Scan for the cell matching the given text and deliver its [x, y] coordinate at center. 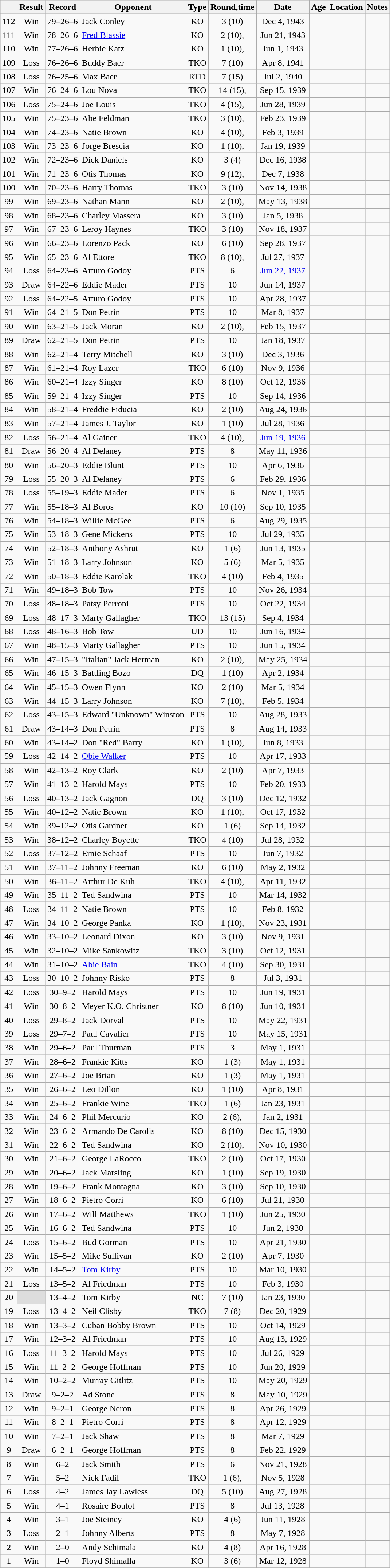
77–26–6 [63, 49]
15–6–2 [63, 1242]
102 [9, 160]
Charley Massera [133, 215]
13–5–2 [63, 1283]
16 [9, 1353]
76–26–6 [63, 63]
30 [9, 1159]
16–6–2 [63, 1228]
53 [9, 839]
40–13–2 [63, 798]
Jun 25, 1930 [283, 1214]
32–10–2 [63, 951]
Feb 23, 1939 [283, 118]
92 [9, 299]
Jack Gagnon [133, 798]
Will Matthews [133, 1214]
Jack Shaw [133, 1436]
75 [9, 534]
57–21–4 [63, 424]
Nov 5, 1928 [283, 1478]
Lorenzo Pack [133, 243]
Nov 10, 1930 [283, 1145]
May 15, 1931 [283, 1034]
Oct 12, 1931 [283, 951]
79 [9, 479]
Joe Louis [133, 104]
20–6–2 [63, 1173]
Jack Conley [133, 21]
Frankie Kitts [133, 1062]
65 [9, 673]
31–10–2 [63, 964]
George LaRocco [133, 1159]
Jun 22, 1937 [283, 271]
97 [9, 229]
Jan 19, 1939 [283, 146]
39 [9, 1034]
62 [9, 715]
22 [9, 1269]
73 [9, 562]
Jul 29, 1935 [283, 534]
Oct 14, 1929 [283, 1325]
33–10–2 [63, 937]
Sep 14, 1936 [283, 395]
Apr 2, 1934 [283, 673]
Aug 13, 1929 [283, 1339]
Harry Thomas [133, 188]
89 [9, 340]
Sep 19, 1930 [283, 1173]
Jul 26, 1929 [283, 1353]
4 (15), [232, 104]
Nov 1, 1935 [283, 493]
Paul Thurman [133, 1048]
Apr 7, 1930 [283, 1256]
109 [9, 63]
22–6–2 [63, 1145]
Sep 10, 1935 [283, 507]
Jan 23, 1931 [283, 1103]
Jul 28, 1936 [283, 424]
32 [9, 1131]
111 [9, 35]
Eddie Blunt [133, 465]
72 [9, 576]
13 [9, 1395]
49 [9, 895]
"Italian" Jack Herman [133, 659]
70 [9, 604]
Jul 21, 1930 [283, 1200]
Lou Nova [133, 90]
Mar 8, 1937 [283, 312]
Mar 7, 1929 [283, 1436]
47 [9, 923]
66 [9, 659]
7 (10), [232, 701]
Jan 23, 1930 [283, 1298]
Bud Gorman [133, 1242]
Johnny Freeman [133, 867]
54 [9, 826]
59 [9, 756]
34–10–2 [63, 923]
Mar 14, 1932 [283, 895]
Nov 23, 1931 [283, 923]
19 [9, 1311]
44–15–3 [63, 701]
Apr 17, 1933 [283, 756]
Sep 28, 1937 [283, 243]
Age [318, 7]
Neil Clisby [133, 1311]
Floyd Shimalla [133, 1561]
10 (10) [232, 507]
15–5–2 [63, 1256]
Jul 13, 1928 [283, 1506]
45–15–3 [63, 687]
Date [283, 7]
Aug 28, 1933 [283, 715]
Jun 19, 1931 [283, 992]
18 [9, 1325]
64–21–5 [63, 312]
88 [9, 354]
24–6–2 [63, 1117]
69 [9, 618]
57 [9, 784]
73–23–6 [63, 146]
Gene Mickens [133, 534]
1 (6), [232, 1478]
Jan 2, 1931 [283, 1117]
2–0 [63, 1547]
84 [9, 410]
78–26–6 [63, 35]
Charley Boyette [133, 839]
Anthony Ashrut [133, 548]
Apr 26, 1929 [283, 1408]
Aug 27, 1928 [283, 1491]
63–21–5 [63, 326]
95 [9, 257]
17–6–2 [63, 1214]
Feb 20, 1933 [283, 784]
5 [9, 1506]
Jun 28, 1939 [283, 104]
Jul 3, 1931 [283, 978]
Jul 2, 1940 [283, 77]
Armando De Carolis [133, 1131]
81 [9, 451]
20 [9, 1298]
May 22, 1931 [283, 1020]
87 [9, 368]
3–1 [63, 1520]
42–13–2 [63, 770]
34 [9, 1103]
101 [9, 174]
Dec 16, 1938 [283, 160]
3 (10), [232, 118]
3 (6) [232, 1561]
56–21–4 [63, 437]
23 [9, 1256]
44 [9, 964]
Sep 14, 1932 [283, 826]
14–5–2 [63, 1269]
Aug 14, 1933 [283, 729]
90 [9, 326]
Apr 12, 1929 [283, 1422]
Sep 15, 1939 [283, 90]
Sep 4, 1934 [283, 618]
2 [9, 1547]
Owen Flynn [133, 687]
Jun 7, 1932 [283, 854]
52 [9, 854]
108 [9, 77]
Roy Clark [133, 770]
4 [9, 1520]
Feb 22, 1929 [283, 1450]
2 (6), [232, 1117]
Nov 18, 1937 [283, 229]
51–18–3 [63, 562]
8–2–1 [63, 1422]
55 [9, 812]
Max Baer [133, 77]
George Panka [133, 923]
Jack Dorval [133, 1020]
1–0 [63, 1561]
29–6–2 [63, 1048]
25 [9, 1228]
98 [9, 215]
11 [9, 1422]
27–6–2 [63, 1076]
Opponent [133, 7]
41–13–2 [63, 784]
77 [9, 507]
13 (15) [232, 618]
Feb 5, 1934 [283, 701]
71–23–6 [63, 174]
56–20–4 [63, 451]
104 [9, 132]
Feb 3, 1939 [283, 132]
Rosaire Boutot [133, 1506]
Mar 12, 1928 [283, 1561]
29–7–2 [63, 1034]
Feb 3, 1930 [283, 1283]
48–17–3 [63, 618]
26 [9, 1214]
Jack Marsling [133, 1173]
Leonard Dixon [133, 937]
9–2–1 [63, 1408]
4–2 [63, 1491]
35 [9, 1089]
64–22–5 [63, 299]
1 [9, 1561]
George Neron [133, 1408]
Andy Schimala [133, 1547]
74 [9, 548]
Joe Steiney [133, 1520]
30–9–2 [63, 992]
Result [31, 7]
50–18–3 [63, 576]
Jun 1, 1943 [283, 49]
Obie Walker [133, 756]
Roy Lazer [133, 368]
78 [9, 493]
43 [9, 978]
63 [9, 701]
Feb 15, 1937 [283, 326]
Leroy Haynes [133, 229]
48–15–3 [63, 645]
37–12–2 [63, 854]
Meyer K.O. Christner [133, 1006]
21 [9, 1283]
Herbie Katz [133, 49]
Type [197, 7]
13–3–2 [63, 1325]
65–23–6 [63, 257]
Frank Montagna [133, 1186]
Terry Mitchell [133, 354]
9 (12), [232, 174]
43–15–3 [63, 715]
Dec 12, 1932 [283, 798]
Apr 8, 1941 [283, 63]
Mike Sullivan [133, 1256]
Jun 11, 1928 [283, 1520]
Jan 18, 1937 [283, 340]
26–6–2 [63, 1089]
Otis Thomas [133, 174]
Otis Gardner [133, 826]
Dec 7, 1938 [283, 174]
46 [9, 937]
Battling Bozo [133, 673]
Dec 3, 1936 [283, 354]
Jun 20, 1929 [283, 1367]
Buddy Baer [133, 63]
Jun 8, 1933 [283, 742]
75–23–6 [63, 118]
86 [9, 382]
12 [9, 1408]
May 2, 1932 [283, 867]
33 [9, 1117]
9–2–2 [63, 1395]
Mike Sankowitz [133, 951]
72–23–6 [63, 160]
112 [9, 21]
11–3–2 [63, 1353]
61–21–4 [63, 368]
41 [9, 1006]
40–12–2 [63, 812]
Aug 29, 1935 [283, 520]
75–24–6 [63, 104]
91 [9, 312]
8 (10), [232, 257]
Dec 4, 1943 [283, 21]
May 11, 1936 [283, 451]
42 [9, 992]
30–8–2 [63, 1006]
24 [9, 1242]
9 [9, 1450]
Round,time [232, 7]
60–21–4 [63, 382]
Freddie Fiducia [133, 410]
Dec 15, 1930 [283, 1131]
38 [9, 1048]
Apr 28, 1937 [283, 299]
110 [9, 49]
Apr 8, 1931 [283, 1089]
Record [63, 7]
Sep 30, 1931 [283, 964]
105 [9, 118]
RTD [197, 77]
Jack Moran [133, 326]
Cuban Bobby Brown [133, 1325]
Jun 2, 1930 [283, 1228]
Edward "Unknown" Winston [133, 715]
76–25–6 [63, 77]
52–18–3 [63, 548]
76 [9, 520]
59–21–4 [63, 395]
6–2 [63, 1464]
47–15–3 [63, 659]
Apr 6, 1936 [283, 465]
55–18–3 [63, 507]
Al Ettore [133, 257]
Feb 8, 1932 [283, 909]
May 25, 1934 [283, 659]
Abie Bain [133, 964]
76–24–6 [63, 90]
64–23–6 [63, 271]
107 [9, 90]
48 [9, 909]
48–16–3 [63, 632]
14 [9, 1381]
15 [9, 1367]
37–11–2 [63, 867]
Murray Gitlitz [133, 1381]
Joe Brian [133, 1076]
10–2–2 [63, 1381]
UD [197, 632]
Al Gainer [133, 437]
Apr 21, 1930 [283, 1242]
11–2–2 [63, 1367]
43–14–3 [63, 729]
56–20–3 [63, 465]
Notes [377, 7]
Aug 24, 1936 [283, 410]
30–10–2 [63, 978]
93 [9, 285]
55–19–3 [63, 493]
58 [9, 770]
James J. Taylor [133, 424]
80 [9, 465]
2–1 [63, 1533]
83 [9, 424]
May 7, 1928 [283, 1533]
Jorge Brescia [133, 146]
64–22–6 [63, 285]
Frankie Wine [133, 1103]
Apr 7, 1933 [283, 770]
55–20–3 [63, 479]
14 (15), [232, 90]
May 20, 1929 [283, 1381]
45 [9, 951]
Johnny Alberts [133, 1533]
62–21–4 [63, 354]
68 [9, 632]
106 [9, 104]
Jun 14, 1937 [283, 285]
94 [9, 271]
Mar 5, 1934 [283, 687]
Nov 14, 1938 [283, 188]
99 [9, 202]
NC [197, 1298]
12–3–2 [63, 1339]
36 [9, 1076]
Mar 10, 1930 [283, 1269]
Don "Red" Barry [133, 742]
Johnny Risko [133, 978]
85 [9, 395]
Willie McGee [133, 520]
60 [9, 742]
Jun 16, 1934 [283, 632]
Dick Daniels [133, 160]
May 13, 1938 [283, 202]
53–18–3 [63, 534]
Leo Dillon [133, 1089]
17 [9, 1339]
67 [9, 645]
Jun 19, 1936 [283, 437]
Nick Fadil [133, 1478]
Location [346, 7]
Jun 21, 1943 [283, 35]
29 [9, 1173]
35–11–2 [63, 895]
Oct 12, 1936 [283, 382]
7 [9, 1478]
25–6–2 [63, 1103]
70–23–6 [63, 188]
Feb 4, 1935 [283, 576]
96 [9, 243]
Paul Cavalier [133, 1034]
39–12–2 [63, 826]
50 [9, 881]
64 [9, 687]
38–12–2 [63, 839]
Abe Feldman [133, 118]
Apr 11, 1932 [283, 881]
Patsy Perroni [133, 604]
71 [9, 590]
100 [9, 188]
Jan 5, 1938 [283, 215]
May 10, 1929 [283, 1395]
Nov 21, 1928 [283, 1464]
40 [9, 1020]
Arthur De Kuh [133, 881]
5–2 [63, 1478]
19–6–2 [63, 1186]
Dec 20, 1929 [283, 1311]
34–11–2 [63, 909]
3 (4) [232, 160]
67–23–6 [63, 229]
Sep 10, 1930 [283, 1186]
4–1 [63, 1506]
Phil Mercurio [133, 1117]
Jul 27, 1937 [283, 257]
Nov 9, 1931 [283, 937]
7 (15) [232, 77]
51 [9, 867]
5 (10) [232, 1491]
Jun 15, 1934 [283, 645]
61 [9, 729]
23–6–2 [63, 1131]
69–23–6 [63, 202]
4 (8) [232, 1547]
Feb 29, 1936 [283, 479]
66–23–6 [63, 243]
Oct 17, 1932 [283, 812]
37 [9, 1062]
Nathan Mann [133, 202]
5 (6) [232, 562]
Apr 16, 1928 [283, 1547]
7–2–1 [63, 1436]
Jack Smith [133, 1464]
46–15–3 [63, 673]
62–21–5 [63, 340]
Nov 26, 1934 [283, 590]
49–18–3 [63, 590]
28–6–2 [63, 1062]
79–26–6 [63, 21]
43–14–2 [63, 742]
58–21–4 [63, 410]
6–2–1 [63, 1450]
Nov 9, 1936 [283, 368]
Ernie Schaaf [133, 854]
56 [9, 798]
54–18–3 [63, 520]
27 [9, 1200]
7 (8) [232, 1311]
Ad Stone [133, 1395]
Mar 5, 1935 [283, 562]
Jun 10, 1931 [283, 1006]
4 (6) [232, 1520]
31 [9, 1145]
Jul 28, 1932 [283, 839]
Oct 17, 1930 [283, 1159]
Fred Blassie [133, 35]
Al Boros [133, 507]
36–11–2 [63, 881]
Jun 13, 1935 [283, 548]
74–23–6 [63, 132]
21–6–2 [63, 1159]
18–6–2 [63, 1200]
James Jay Lawless [133, 1491]
82 [9, 437]
68–23–6 [63, 215]
28 [9, 1186]
Oct 22, 1934 [283, 604]
48–18–3 [63, 604]
103 [9, 146]
Eddie Karolak [133, 576]
42–14–2 [63, 756]
29–8–2 [63, 1020]
